From the cell containing the given text, extract its center point as [X, Y] coordinate. 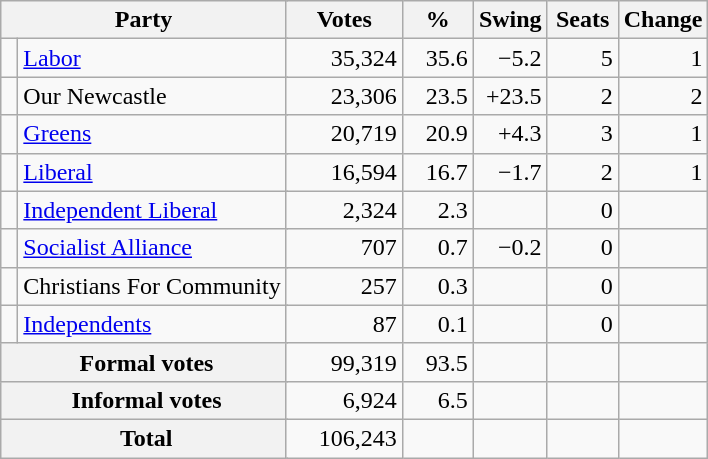
Total [144, 438]
6.5 [438, 400]
Votes [344, 20]
20.9 [438, 134]
20,719 [344, 134]
87 [344, 324]
23.5 [438, 96]
Our Newcastle [152, 96]
3 [582, 134]
93.5 [438, 362]
99,319 [344, 362]
+23.5 [510, 96]
Party [144, 20]
2.3 [438, 210]
6,924 [344, 400]
2,324 [344, 210]
16.7 [438, 172]
Seats [582, 20]
Formal votes [144, 362]
16,594 [344, 172]
−0.2 [510, 248]
707 [344, 248]
0.1 [438, 324]
Swing [510, 20]
Informal votes [144, 400]
0.3 [438, 286]
Independent Liberal [152, 210]
5 [582, 58]
35.6 [438, 58]
% [438, 20]
Socialist Alliance [152, 248]
35,324 [344, 58]
−1.7 [510, 172]
106,243 [344, 438]
257 [344, 286]
Greens [152, 134]
Liberal [152, 172]
Christians For Community [152, 286]
Labor [152, 58]
Change [663, 20]
+4.3 [510, 134]
Independents [152, 324]
0.7 [438, 248]
−5.2 [510, 58]
23,306 [344, 96]
